Detect which cell encompasses the target text, then output its (x, y) center coordinate. 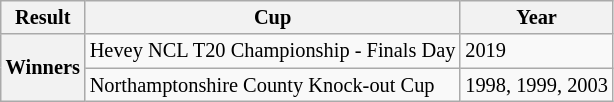
Cup (273, 17)
Northamptonshire County Knock-out Cup (273, 85)
Year (536, 17)
2019 (536, 51)
Hevey NCL T20 Championship - Finals Day (273, 51)
Result (43, 17)
Winners (43, 68)
1998, 1999, 2003 (536, 85)
